Find where the given text appears and provide that cell's center as (x, y) coordinate. 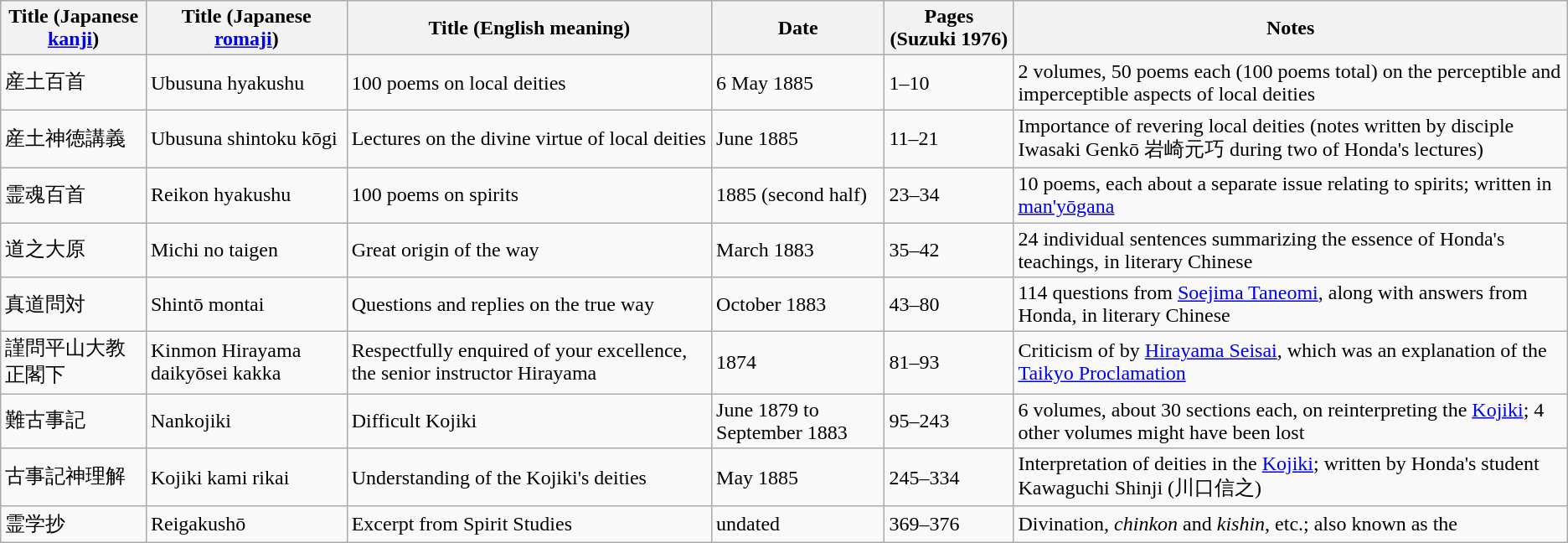
June 1879 to September 1883 (798, 421)
Ubusuna shintoku kōgi (246, 139)
真道問対 (74, 305)
October 1883 (798, 305)
369–376 (949, 525)
Importance of revering local deities (notes written by disciple Iwasaki Genkō 岩崎元巧 during two of Honda's lectures) (1290, 139)
Shintō montai (246, 305)
Date (798, 28)
Difficult Kojiki (529, 421)
難古事記 (74, 421)
Reigakushō (246, 525)
100 poems on spirits (529, 194)
Ubusuna hyakushu (246, 82)
Notes (1290, 28)
Nankojiki (246, 421)
24 individual sentences summarizing the essence of Honda's teachings, in literary Chinese (1290, 250)
Questions and replies on the true way (529, 305)
1–10 (949, 82)
Interpretation of deities in the Kojiki; written by Honda's student Kawaguchi Shinji (川口信之) (1290, 478)
6 May 1885 (798, 82)
245–334 (949, 478)
35–42 (949, 250)
2 volumes, 50 poems each (100 poems total) on the perceptible and imperceptible aspects of local deities (1290, 82)
undated (798, 525)
95–243 (949, 421)
81–93 (949, 363)
Understanding of the Kojiki's deities (529, 478)
43–80 (949, 305)
March 1883 (798, 250)
6 volumes, about 30 sections each, on reinterpreting the Kojiki; 4 other volumes might have been lost (1290, 421)
謹問平山大教正閣下 (74, 363)
June 1885 (798, 139)
産土百首 (74, 82)
May 1885 (798, 478)
道之大原 (74, 250)
1874 (798, 363)
Title (English meaning) (529, 28)
100 poems on local deities (529, 82)
Reikon hyakushu (246, 194)
Michi no taigen (246, 250)
Criticism of by Hirayama Seisai, which was an explanation of the Taikyo Proclamation (1290, 363)
Great origin of the way (529, 250)
Pages (Suzuki 1976) (949, 28)
Kinmon Hirayama daikyōsei kakka (246, 363)
Divination, chinkon and kishin, etc.; also known as the (1290, 525)
Kojiki kami rikai (246, 478)
Title (Japanese romaji) (246, 28)
Excerpt from Spirit Studies (529, 525)
Lectures on the divine virtue of local deities (529, 139)
10 poems, each about a separate issue relating to spirits; written in man'yōgana (1290, 194)
霊学抄 (74, 525)
23–34 (949, 194)
1885 (second half) (798, 194)
霊魂百首 (74, 194)
古事記神理解 (74, 478)
Respectfully enquired of your excellence, the senior instructor Hirayama (529, 363)
114 questions from Soejima Taneomi, along with answers from Honda, in literary Chinese (1290, 305)
産土神徳講義 (74, 139)
11–21 (949, 139)
Title (Japanese kanji) (74, 28)
